Identify which cell holds the provided text, then report its (X, Y) central coordinate. 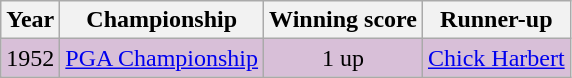
1952 (30, 58)
1 up (344, 58)
Year (30, 20)
Winning score (344, 20)
PGA Championship (162, 58)
Runner-up (496, 20)
Championship (162, 20)
Chick Harbert (496, 58)
